Capture the cell that displays the provided text and extract its (X, Y) central coordinate. 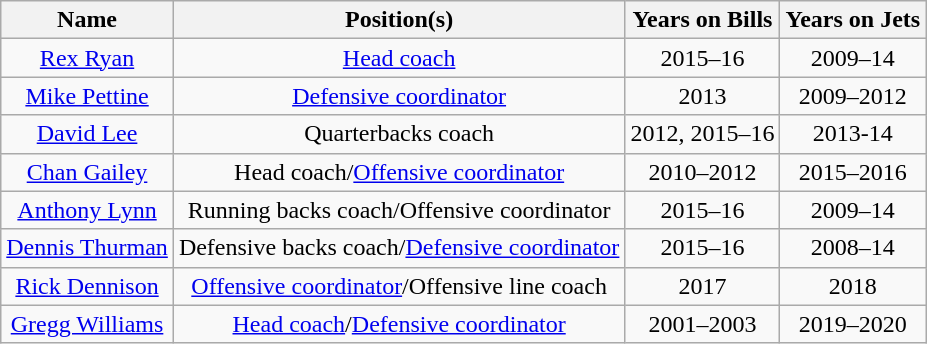
2001–2003 (702, 324)
2013 (702, 96)
2015–2016 (853, 172)
Head coach/Defensive coordinator (399, 324)
2013-14 (853, 134)
Defensive coordinator (399, 96)
2019–2020 (853, 324)
Gregg Williams (88, 324)
Defensive backs coach/Defensive coordinator (399, 248)
Mike Pettine (88, 96)
2008–14 (853, 248)
2012, 2015–16 (702, 134)
2017 (702, 286)
Rick Dennison (88, 286)
Anthony Lynn (88, 210)
Chan Gailey (88, 172)
2009–2012 (853, 96)
Head coach (399, 58)
Dennis Thurman (88, 248)
Position(s) (399, 20)
2018 (853, 286)
Rex Ryan (88, 58)
David Lee (88, 134)
Name (88, 20)
Years on Jets (853, 20)
Years on Bills (702, 20)
Head coach/Offensive coordinator (399, 172)
Quarterbacks coach (399, 134)
Running backs coach/Offensive coordinator (399, 210)
Offensive coordinator/Offensive line coach (399, 286)
2010–2012 (702, 172)
